Scan for the cell matching the given text and deliver its [X, Y] coordinate at center. 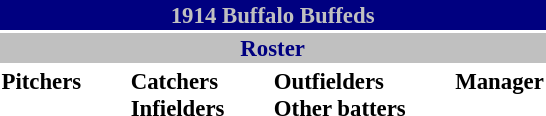
Roster [272, 48]
1914 Buffalo Buffeds [272, 15]
